Find where the given text appears and provide that cell's center as [X, Y] coordinate. 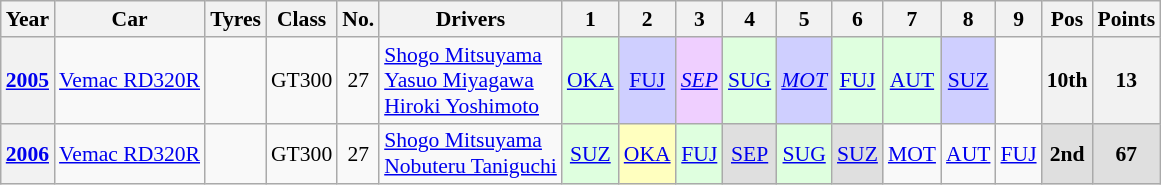
Year [28, 19]
2005 [28, 80]
Drivers [470, 19]
5 [804, 19]
Pos [1068, 19]
9 [1018, 19]
Shogo Mitsuyama Yasuo Miyagawa Hiroki Yoshimoto [470, 80]
2nd [1068, 154]
4 [750, 19]
2006 [28, 154]
67 [1127, 154]
Shogo Mitsuyama Nobuteru Taniguchi [470, 154]
8 [968, 19]
1 [590, 19]
10th [1068, 80]
3 [700, 19]
Tyres [236, 19]
13 [1127, 80]
Car [130, 19]
Class [302, 19]
2 [648, 19]
Points [1127, 19]
7 [912, 19]
No. [358, 19]
6 [858, 19]
